Determine the [X, Y] coordinate at the center of the cell enclosing the given text.  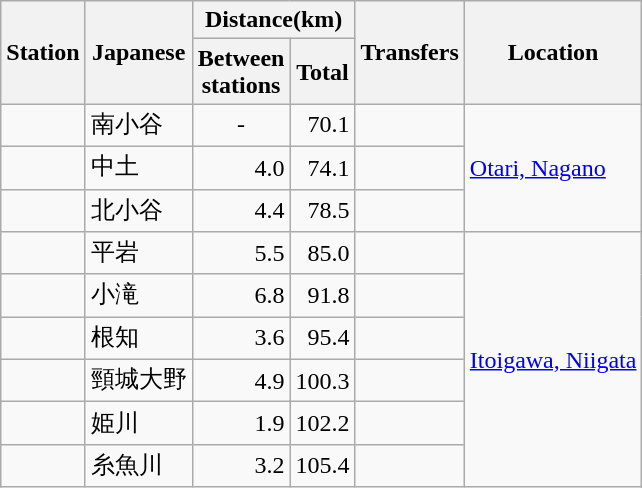
6.8 [241, 296]
74.1 [322, 168]
糸魚川 [138, 466]
頸城大野 [138, 380]
Otari, Nagano [553, 168]
Betweenstations [241, 72]
根知 [138, 338]
- [241, 126]
5.5 [241, 254]
Location [553, 52]
Station [43, 52]
中土 [138, 168]
小滝 [138, 296]
Distance(km) [274, 20]
85.0 [322, 254]
1.9 [241, 424]
4.0 [241, 168]
78.5 [322, 210]
Total [322, 72]
Itoigawa, Niigata [553, 360]
4.9 [241, 380]
91.8 [322, 296]
95.4 [322, 338]
南小谷 [138, 126]
102.2 [322, 424]
Transfers [410, 52]
3.6 [241, 338]
70.1 [322, 126]
平岩 [138, 254]
姫川 [138, 424]
3.2 [241, 466]
4.4 [241, 210]
北小谷 [138, 210]
105.4 [322, 466]
Japanese [138, 52]
100.3 [322, 380]
